Find where the given text appears and provide that cell's center as (x, y) coordinate. 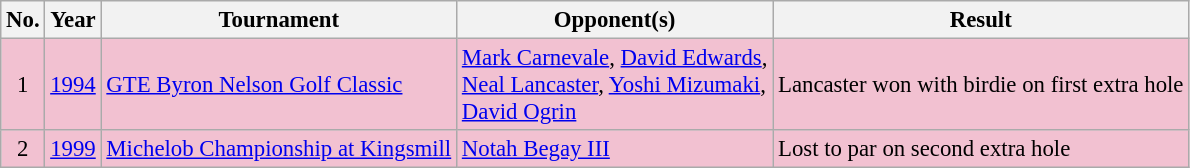
Result (981, 20)
Michelob Championship at Kingsmill (278, 149)
Year (73, 20)
Opponent(s) (615, 20)
2 (23, 149)
Lancaster won with birdie on first extra hole (981, 85)
1999 (73, 149)
GTE Byron Nelson Golf Classic (278, 85)
1994 (73, 85)
Lost to par on second extra hole (981, 149)
1 (23, 85)
No. (23, 20)
Notah Begay III (615, 149)
Mark Carnevale, David Edwards, Neal Lancaster, Yoshi Mizumaki, David Ogrin (615, 85)
Tournament (278, 20)
